Search for the cell housing the specified text and yield its [X, Y] center coordinate. 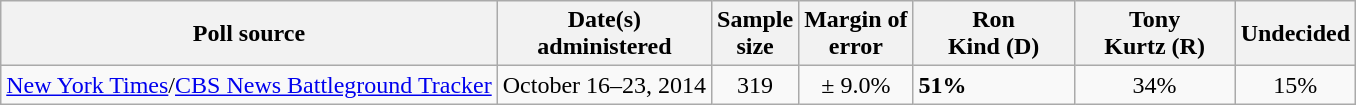
15% [1295, 85]
319 [756, 85]
Margin oferror [856, 34]
34% [1154, 85]
October 16–23, 2014 [604, 85]
New York Times/CBS News Battleground Tracker [249, 85]
Date(s)administered [604, 34]
Samplesize [756, 34]
Poll source [249, 34]
Undecided [1295, 34]
± 9.0% [856, 85]
TonyKurtz (R) [1154, 34]
51% [994, 85]
RonKind (D) [994, 34]
